Find where the given text appears and provide that cell's center as (x, y) coordinate. 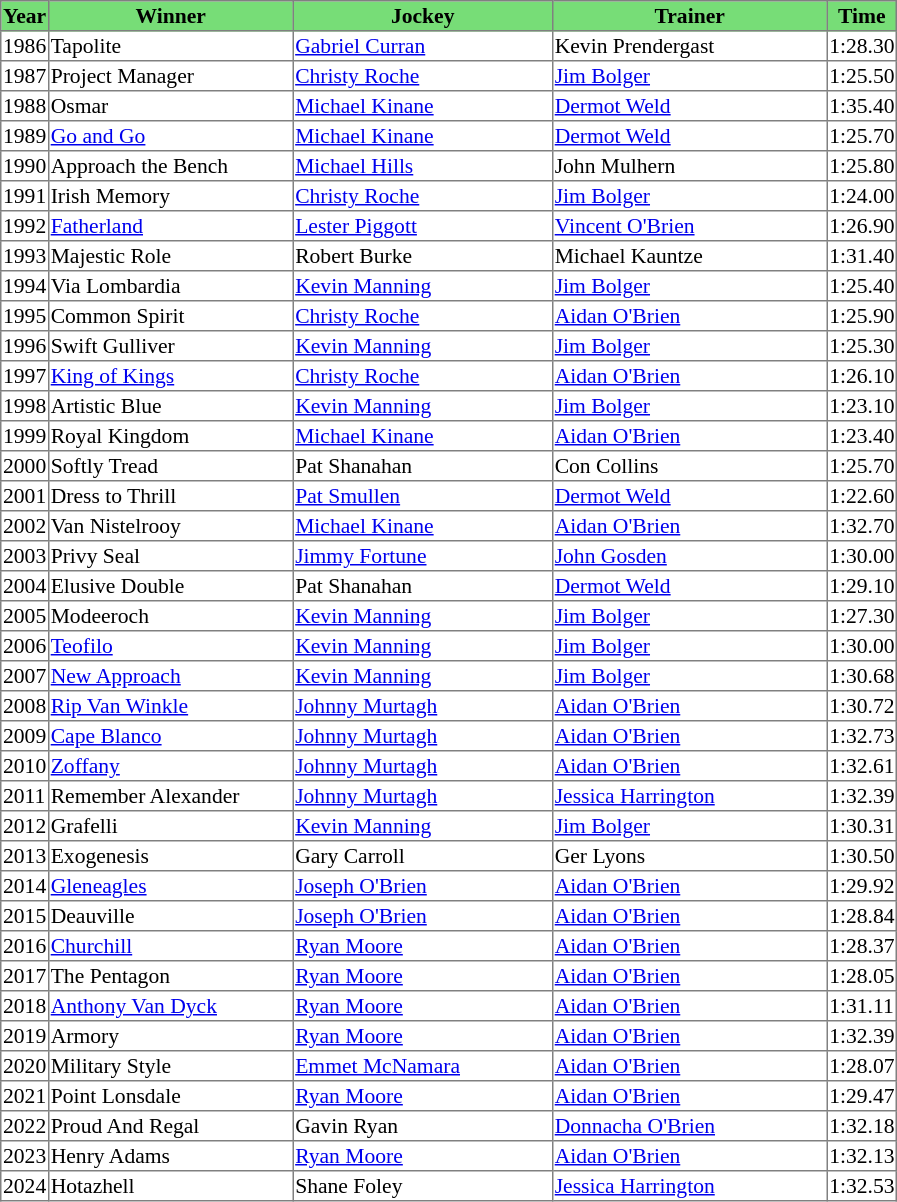
1995 (25, 316)
Lester Piggott (423, 226)
Anthony Van Dyck (170, 1006)
Trainer (689, 16)
Van Nistelrooy (170, 526)
1:30.31 (862, 826)
1:25.40 (862, 286)
2008 (25, 706)
Privy Seal (170, 556)
2018 (25, 1006)
1:29.47 (862, 1096)
1992 (25, 226)
1:28.30 (862, 46)
2023 (25, 1156)
Royal Kingdom (170, 436)
2022 (25, 1126)
Via Lombardia (170, 286)
Michael Hills (423, 166)
Artistic Blue (170, 406)
King of Kings (170, 376)
Project Manager (170, 76)
1997 (25, 376)
Majestic Role (170, 256)
Swift Gulliver (170, 346)
Kevin Prendergast (689, 46)
1:25.80 (862, 166)
1987 (25, 76)
Fatherland (170, 226)
1:28.37 (862, 946)
2003 (25, 556)
1999 (25, 436)
2017 (25, 976)
1:25.90 (862, 316)
Gary Carroll (423, 856)
2004 (25, 586)
1:26.90 (862, 226)
1:32.13 (862, 1156)
Jockey (423, 16)
1:35.40 (862, 106)
2012 (25, 826)
2014 (25, 886)
Rip Van Winkle (170, 706)
2010 (25, 766)
Con Collins (689, 466)
2006 (25, 646)
2002 (25, 526)
Michael Kauntze (689, 256)
Winner (170, 16)
1991 (25, 196)
2009 (25, 736)
1994 (25, 286)
Churchill (170, 946)
1:32.61 (862, 766)
1:29.10 (862, 586)
1:30.72 (862, 706)
Gabriel Curran (423, 46)
Tapolite (170, 46)
Irish Memory (170, 196)
Henry Adams (170, 1156)
1990 (25, 166)
2007 (25, 676)
New Approach (170, 676)
1993 (25, 256)
Dress to Thrill (170, 496)
Military Style (170, 1066)
2001 (25, 496)
1:29.92 (862, 886)
1:26.10 (862, 376)
Cape Blanco (170, 736)
Armory (170, 1036)
1:32.73 (862, 736)
Common Spirit (170, 316)
1:25.50 (862, 76)
The Pentagon (170, 976)
1986 (25, 46)
1:31.11 (862, 1006)
Gavin Ryan (423, 1126)
1:31.40 (862, 256)
Remember Alexander (170, 796)
1:30.50 (862, 856)
Osmar (170, 106)
Jimmy Fortune (423, 556)
Hotazhell (170, 1186)
1:30.68 (862, 676)
Exogenesis (170, 856)
2021 (25, 1096)
2000 (25, 466)
1:25.30 (862, 346)
1:32.70 (862, 526)
Donnacha O'Brien (689, 1126)
2011 (25, 796)
1:24.00 (862, 196)
1996 (25, 346)
John Gosden (689, 556)
Gleneagles (170, 886)
1:32.53 (862, 1186)
1:28.84 (862, 916)
Go and Go (170, 136)
Year (25, 16)
John Mulhern (689, 166)
Zoffany (170, 766)
Pat Smullen (423, 496)
2016 (25, 946)
Deauville (170, 916)
Point Lonsdale (170, 1096)
Approach the Bench (170, 166)
Proud And Regal (170, 1126)
Vincent O'Brien (689, 226)
Robert Burke (423, 256)
Modeeroch (170, 616)
Grafelli (170, 826)
1:28.07 (862, 1066)
1:22.60 (862, 496)
Shane Foley (423, 1186)
2019 (25, 1036)
Softly Tread (170, 466)
Elusive Double (170, 586)
2020 (25, 1066)
1:23.40 (862, 436)
1998 (25, 406)
2024 (25, 1186)
1:32.18 (862, 1126)
1989 (25, 136)
1:23.10 (862, 406)
Emmet McNamara (423, 1066)
2005 (25, 616)
2015 (25, 916)
Time (862, 16)
2013 (25, 856)
1:27.30 (862, 616)
1988 (25, 106)
1:28.05 (862, 976)
Ger Lyons (689, 856)
Teofilo (170, 646)
